Find where the given text appears and provide that cell's center as [x, y] coordinate. 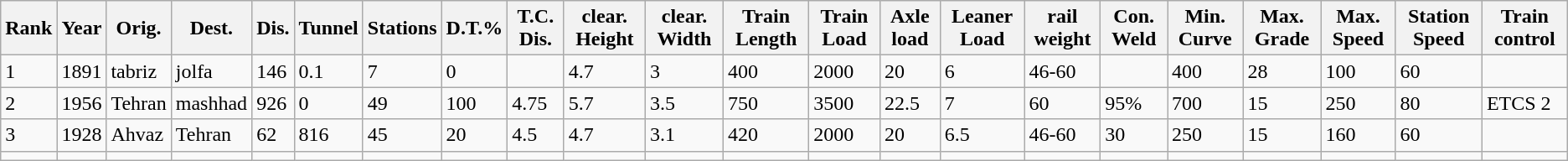
rail weight [1062, 29]
clear. Height [605, 29]
6.5 [982, 135]
22.5 [910, 103]
Rank [28, 29]
5.7 [605, 103]
Leaner Load [982, 29]
Train Load [844, 29]
clear. Width [685, 29]
3.5 [685, 103]
49 [402, 103]
1891 [82, 71]
jolfa [211, 71]
1 [28, 71]
4.75 [536, 103]
Train Length [766, 29]
Train control [1524, 29]
160 [1359, 135]
816 [328, 135]
Dis. [273, 29]
ETCS 2 [1524, 103]
Station Speed [1439, 29]
0.1 [328, 71]
3.1 [685, 135]
tabriz [139, 71]
700 [1205, 103]
mashhad [211, 103]
1928 [82, 135]
D.T.% [474, 29]
3500 [844, 103]
T.C. Dis. [536, 29]
Con. Weld [1134, 29]
Axle load [910, 29]
30 [1134, 135]
95% [1134, 103]
45 [402, 135]
Ahvaz [139, 135]
Max. Grade [1282, 29]
Stations [402, 29]
Max. Speed [1359, 29]
4.5 [536, 135]
Orig. [139, 29]
Year [82, 29]
926 [273, 103]
80 [1439, 103]
2 [28, 103]
62 [273, 135]
28 [1282, 71]
1956 [82, 103]
6 [982, 71]
Tunnel [328, 29]
146 [273, 71]
Dest. [211, 29]
420 [766, 135]
Min. Curve [1205, 29]
750 [766, 103]
